Capture the cell that displays the provided text and extract its [x, y] central coordinate. 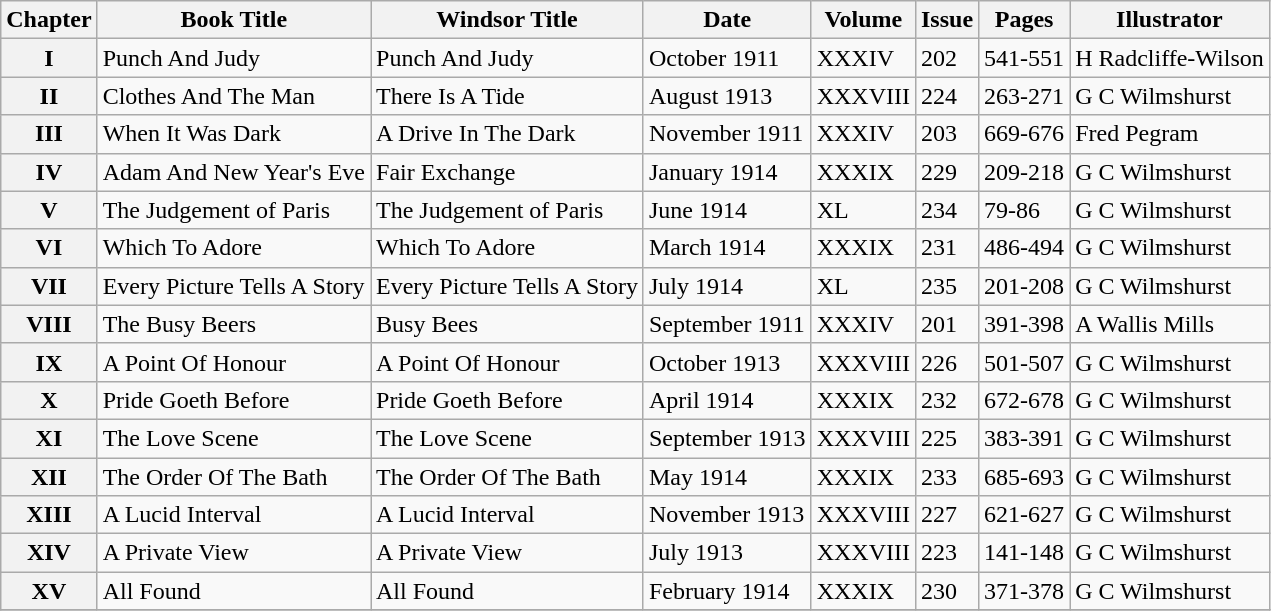
Chapter [49, 20]
202 [946, 58]
141-148 [1024, 553]
231 [946, 248]
IV [49, 172]
672-678 [1024, 400]
XIV [49, 553]
Fair Exchange [506, 172]
June 1914 [727, 210]
VII [49, 286]
79-86 [1024, 210]
November 1913 [727, 515]
September 1913 [727, 438]
621-627 [1024, 515]
April 1914 [727, 400]
669-676 [1024, 134]
VI [49, 248]
Date [727, 20]
Busy Bees [506, 324]
486-494 [1024, 248]
There Is A Tide [506, 96]
XI [49, 438]
July 1913 [727, 553]
203 [946, 134]
371-378 [1024, 591]
501-507 [1024, 362]
XV [49, 591]
224 [946, 96]
XIII [49, 515]
Adam And New Year's Eve [234, 172]
235 [946, 286]
229 [946, 172]
233 [946, 477]
Pages [1024, 20]
January 1914 [727, 172]
August 1913 [727, 96]
X [49, 400]
July 1914 [727, 286]
230 [946, 591]
I [49, 58]
541-551 [1024, 58]
Book Title [234, 20]
685-693 [1024, 477]
391-398 [1024, 324]
383-391 [1024, 438]
Fred Pegram [1170, 134]
263-271 [1024, 96]
The Busy Beers [234, 324]
Windsor Title [506, 20]
II [49, 96]
Clothes And The Man [234, 96]
223 [946, 553]
201-208 [1024, 286]
October 1911 [727, 58]
September 1911 [727, 324]
H Radcliffe-Wilson [1170, 58]
Illustrator [1170, 20]
V [49, 210]
A Drive In The Dark [506, 134]
209-218 [1024, 172]
227 [946, 515]
IX [49, 362]
VIII [49, 324]
February 1914 [727, 591]
232 [946, 400]
October 1913 [727, 362]
III [49, 134]
November 1911 [727, 134]
225 [946, 438]
XII [49, 477]
A Wallis Mills [1170, 324]
226 [946, 362]
234 [946, 210]
When It Was Dark [234, 134]
March 1914 [727, 248]
Volume [863, 20]
Issue [946, 20]
201 [946, 324]
May 1914 [727, 477]
